Locate the cell with the specified text and output its [x, y] center coordinate. 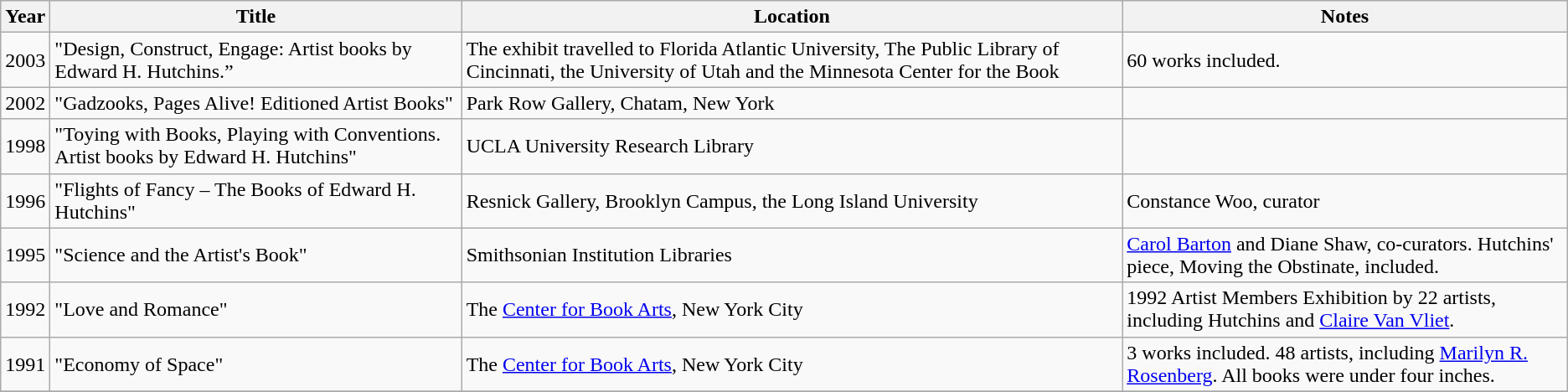
UCLA University Research Library [792, 146]
3 works included. 48 artists, including Marilyn R. Rosenberg. All books were under four inches. [1345, 364]
"Design, Construct, Engage: Artist books by Edward H. Hutchins.” [256, 60]
The exhibit travelled to Florida Atlantic University, The Public Library of Cincinnati, the University of Utah and the Minnesota Center for the Book [792, 60]
60 works included. [1345, 60]
"Science and the Artist's Book" [256, 255]
Notes [1345, 17]
Constance Woo, curator [1345, 201]
Title [256, 17]
"Love and Romance" [256, 310]
2002 [25, 103]
"Economy of Space" [256, 364]
1992 [25, 310]
Location [792, 17]
1992 Artist Members Exhibition by 22 artists, including Hutchins and Claire Van Vliet. [1345, 310]
1996 [25, 201]
Smithsonian Institution Libraries [792, 255]
"Flights of Fancy – The Books of Edward H. Hutchins" [256, 201]
1991 [25, 364]
1998 [25, 146]
Carol Barton and Diane Shaw, co-curators. Hutchins' piece, Moving the Obstinate, included. [1345, 255]
Year [25, 17]
2003 [25, 60]
1995 [25, 255]
"Toying with Books, Playing with Conventions. Artist books by Edward H. Hutchins" [256, 146]
"Gadzooks, Pages Alive! Editioned Artist Books" [256, 103]
Park Row Gallery, Chatam, New York [792, 103]
Resnick Gallery, Brooklyn Campus, the Long Island University [792, 201]
